Extract the (x, y) coordinate from the center of the cell holding the provided text.  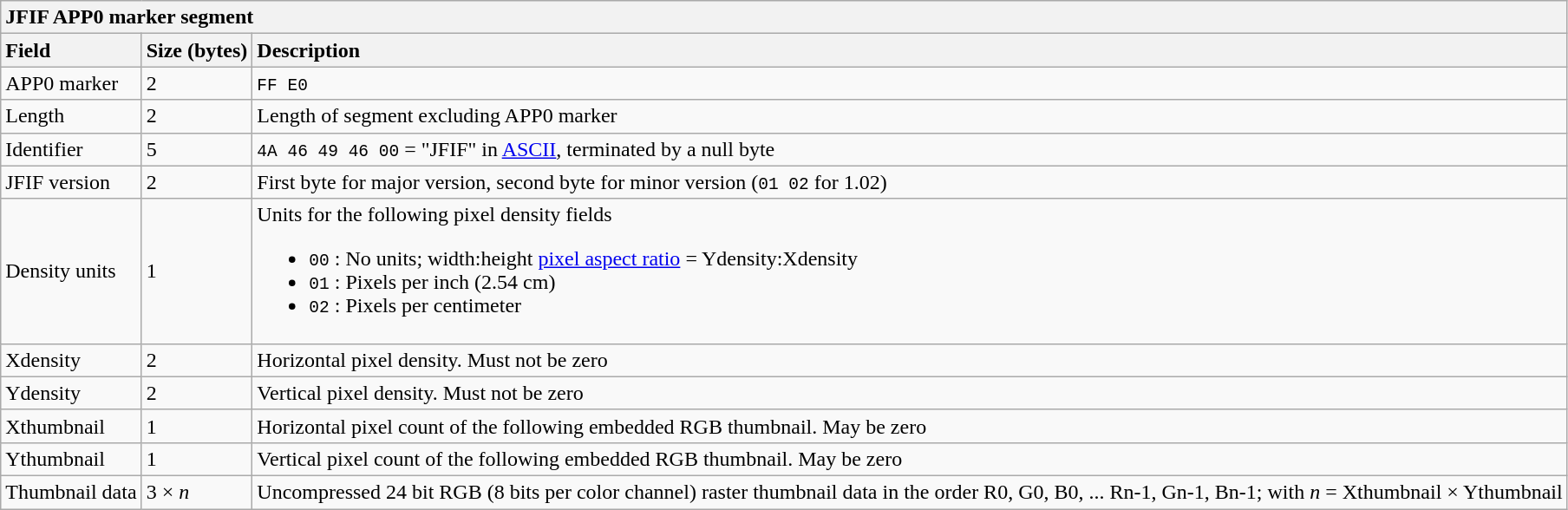
Length of segment excluding APP0 marker (910, 116)
4A 46 49 46 00 = "JFIF" in ASCII, terminated by a null byte (910, 149)
Horizontal pixel density. Must not be zero (910, 360)
First byte for major version, second byte for minor version (01 02 for 1.02) (910, 182)
APP0 marker (71, 83)
5 (197, 149)
Horizontal pixel count of the following embedded RGB thumbnail. May be zero (910, 426)
Description (910, 50)
Ydensity (71, 393)
Field (71, 50)
Thumbnail data (71, 492)
JFIF version (71, 182)
Length (71, 116)
FF E0 (910, 83)
Vertical pixel density. Must not be zero (910, 393)
Vertical pixel count of the following embedded RGB thumbnail. May be zero (910, 459)
Xdensity (71, 360)
Identifier (71, 149)
Xthumbnail (71, 426)
Size (bytes) (197, 50)
3 × n (197, 492)
Ythumbnail (71, 459)
JFIF APP0 marker segment (784, 17)
Density units (71, 271)
